Capture the cell that displays the provided text and extract its (x, y) central coordinate. 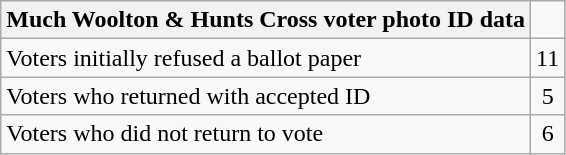
11 (548, 58)
5 (548, 96)
Voters who did not return to vote (266, 134)
Voters who returned with accepted ID (266, 96)
Much Woolton & Hunts Cross voter photo ID data (266, 20)
Voters initially refused a ballot paper (266, 58)
6 (548, 134)
